From the cell containing the given text, extract its center point as [X, Y] coordinate. 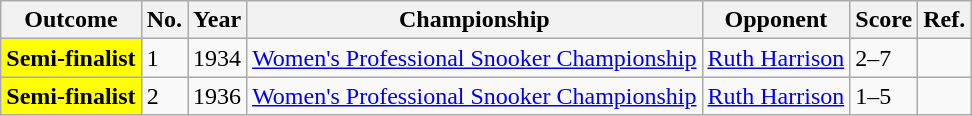
Ref. [944, 20]
Score [884, 20]
No. [164, 20]
2–7 [884, 58]
1 [164, 58]
2 [164, 96]
Opponent [776, 20]
1934 [218, 58]
Year [218, 20]
Outcome [71, 20]
1936 [218, 96]
1–5 [884, 96]
Championship [474, 20]
